From the cell containing the given text, extract its center point as (x, y) coordinate. 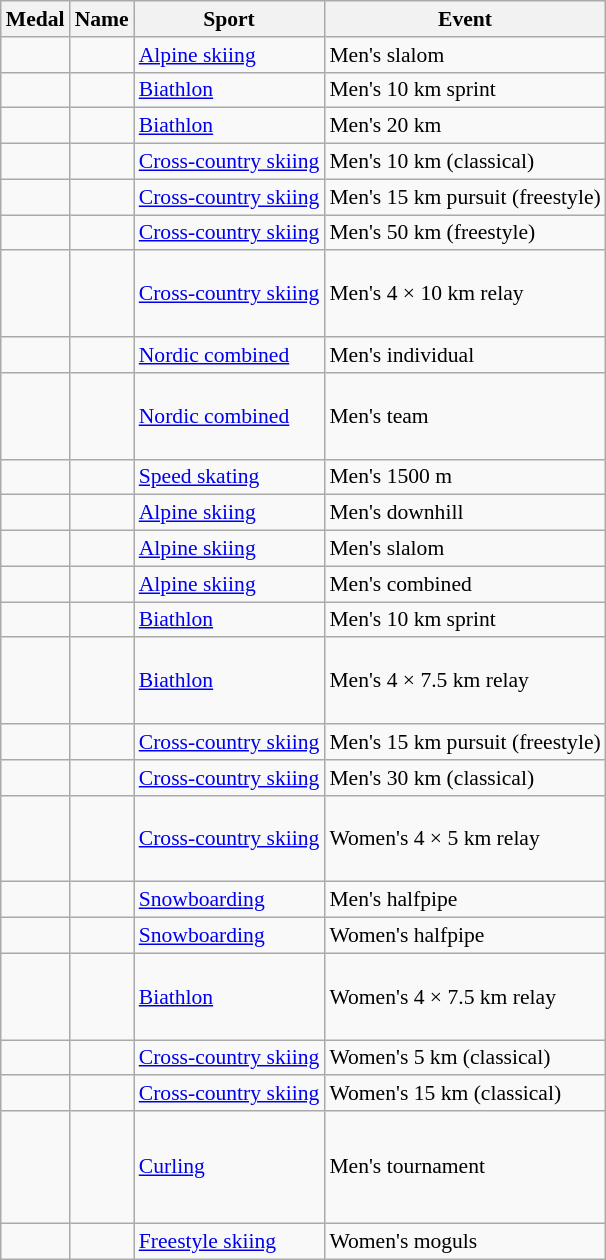
Women's halfpipe (464, 936)
Women's 15 km (classical) (464, 1094)
Women's 4 × 5 km relay (464, 838)
Men's individual (464, 355)
Men's 4 × 10 km relay (464, 294)
Women's 5 km (classical) (464, 1058)
Men's tournament (464, 1167)
Men's 20 km (464, 126)
Women's 4 × 7.5 km relay (464, 996)
Men's 10 km (classical) (464, 162)
Men's 50 km (freestyle) (464, 233)
Freestyle skiing (230, 1241)
Men's downhill (464, 513)
Speed skating (230, 477)
Men's 4 × 7.5 km relay (464, 682)
Sport (230, 19)
Curling (230, 1167)
Name (102, 19)
Men's combined (464, 584)
Men's team (464, 416)
Men's 1500 m (464, 477)
Men's 30 km (classical) (464, 778)
Medal (36, 19)
Women's moguls (464, 1241)
Men's halfpipe (464, 900)
Event (464, 19)
